For the text-containing cell, return its midpoint in (X, Y) coordinate format. 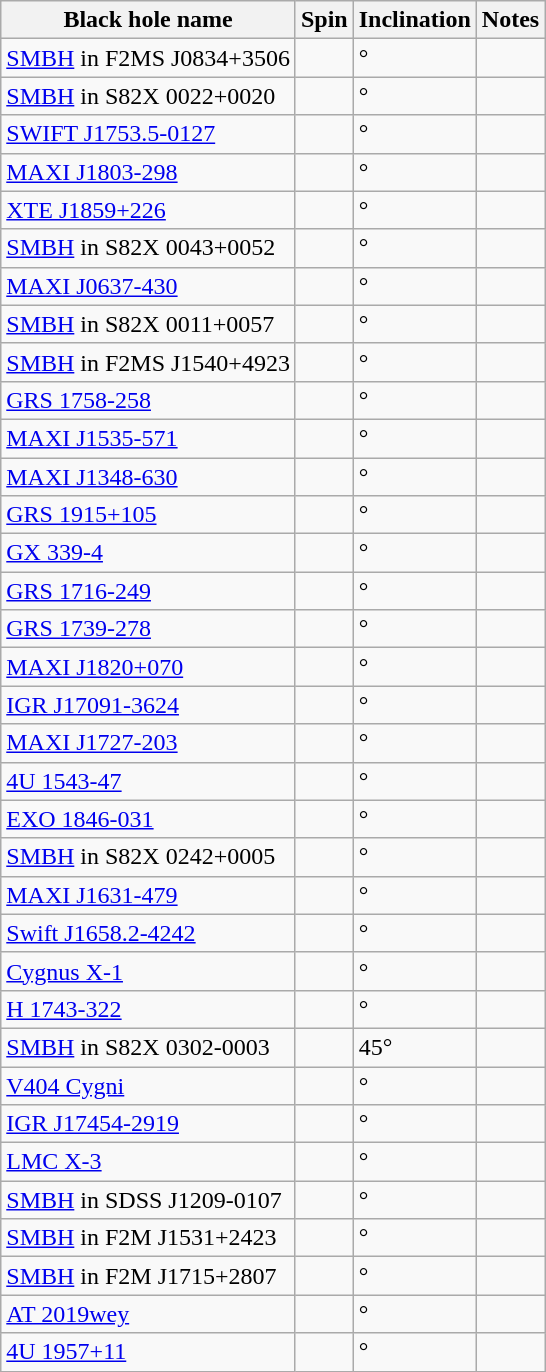
MAXI J1803-298 (148, 172)
SMBH in S82X 0011+0057 (148, 324)
GX 339-4 (148, 553)
SMBH in SDSS J1209-0107 (148, 1200)
4U 1543-47 (148, 781)
SMBH in F2MS J0834+3506 (148, 58)
MAXI J1535-571 (148, 438)
GRS 1716-249 (148, 591)
LMC X-3 (148, 1162)
4U 1957+11 (148, 1352)
SMBH in F2M J1531+2423 (148, 1238)
MAXI J1631-479 (148, 895)
SMBH in S82X 0043+0052 (148, 248)
Swift J1658.2-4242 (148, 933)
IGR J17454-2919 (148, 1124)
GRS 1915+105 (148, 515)
SMBH in S82X 0242+0005 (148, 857)
SMBH in F2M J1715+2807 (148, 1276)
Black hole name (148, 20)
Inclination (414, 20)
MAXI J1820+070 (148, 667)
EXO 1846-031 (148, 819)
45° (414, 1047)
GRS 1758-258 (148, 400)
MAXI J0637-430 (148, 286)
AT 2019wey (148, 1314)
GRS 1739-278 (148, 629)
Cygnus X-1 (148, 971)
MAXI J1727-203 (148, 743)
SMBH in S82X 0302-0003 (148, 1047)
Notes (510, 20)
IGR J17091-3624 (148, 705)
H 1743-322 (148, 1009)
V404 Cygni (148, 1085)
SWIFT J1753.5-0127 (148, 134)
MAXI J1348-630 (148, 477)
Spin (324, 20)
SMBH in S82X 0022+0020 (148, 96)
SMBH in F2MS J1540+4923 (148, 362)
XTE J1859+226 (148, 210)
